Return the (X, Y) coordinate for the center point of the cell that contains the specified text.  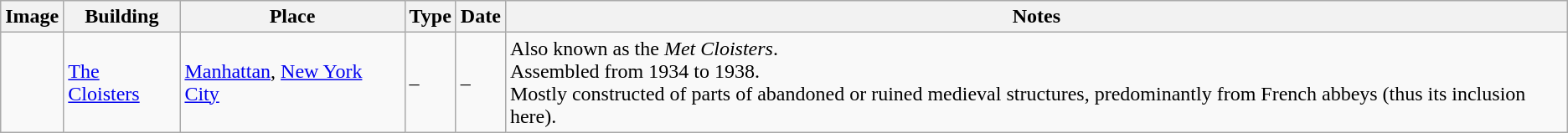
The Cloisters (122, 82)
Image (32, 17)
Place (292, 17)
Building (122, 17)
Notes (1036, 17)
Manhattan, New York City (292, 82)
Date (481, 17)
Type (431, 17)
